Determine the (x, y) coordinate at the center of the cell enclosing the given text.  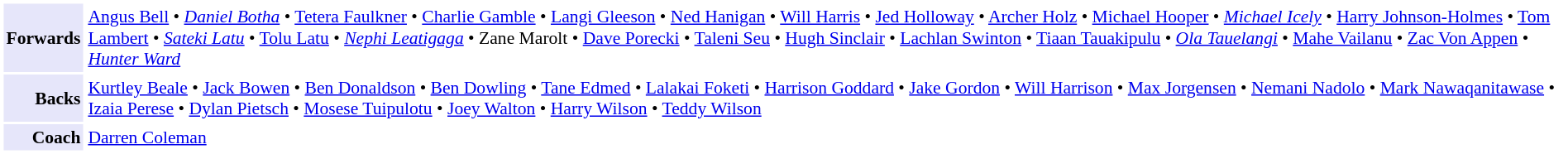
Forwards (43, 37)
Backs (43, 98)
Coach (43, 137)
Darren Coleman (825, 137)
